Scan for the cell matching the given text and deliver its [X, Y] coordinate at center. 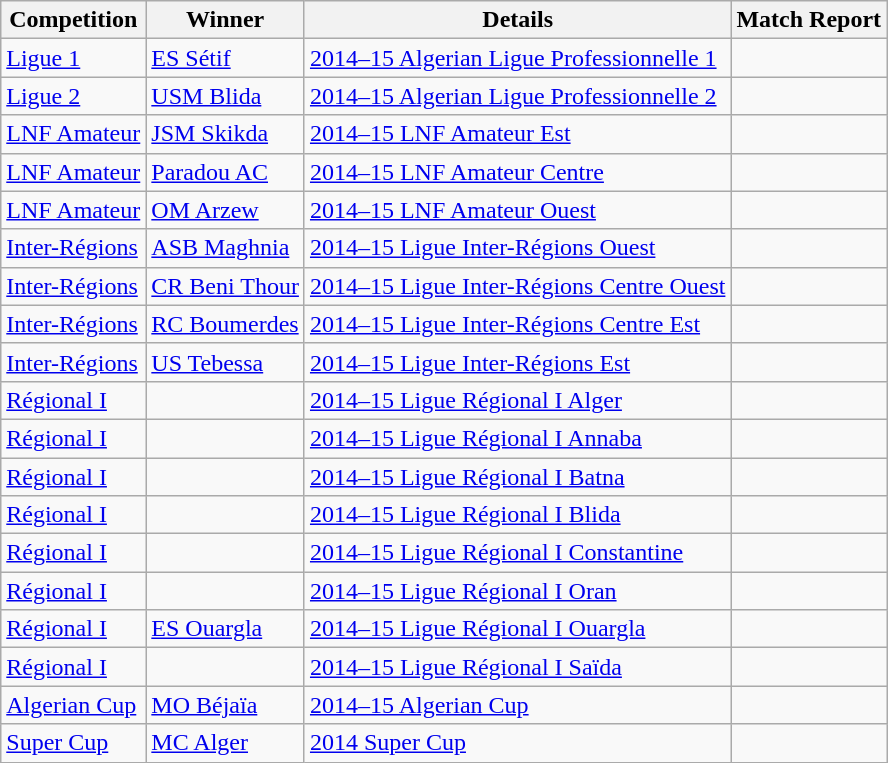
2014–15 Ligue Régional I Saïda [517, 667]
OM Arzew [226, 210]
Super Cup [74, 743]
Paradou AC [226, 172]
2014–15 Ligue Régional I Ouargla [517, 629]
2014–15 LNF Amateur Ouest [517, 210]
2014–15 Algerian Cup [517, 705]
2014–15 Ligue Inter-Régions Centre Est [517, 324]
2014–15 Ligue Inter-Régions Ouest [517, 248]
CR Beni Thour [226, 286]
Match Report [809, 20]
2014–15 Ligue Régional I Constantine [517, 553]
2014–15 LNF Amateur Est [517, 134]
Algerian Cup [74, 705]
Details [517, 20]
Competition [74, 20]
2014–15 Ligue Régional I Oran [517, 591]
2014–15 Ligue Régional I Alger [517, 400]
RC Boumerdes [226, 324]
US Tebessa [226, 362]
Winner [226, 20]
2014–15 Ligue Inter-Régions Est [517, 362]
ASB Maghnia [226, 248]
Ligue 2 [74, 96]
Ligue 1 [74, 58]
2014–15 Ligue Régional I Blida [517, 515]
ES Ouargla [226, 629]
2014–15 Ligue Inter-Régions Centre Ouest [517, 286]
MO Béjaïa [226, 705]
2014–15 Ligue Régional I Batna [517, 477]
MC Alger [226, 743]
2014–15 Ligue Régional I Annaba [517, 438]
ES Sétif [226, 58]
2014–15 Algerian Ligue Professionnelle 2 [517, 96]
2014–15 Algerian Ligue Professionnelle 1 [517, 58]
2014 Super Cup [517, 743]
USM Blida [226, 96]
2014–15 LNF Amateur Centre [517, 172]
JSM Skikda [226, 134]
